Scan for the cell matching the given text and deliver its [x, y] coordinate at center. 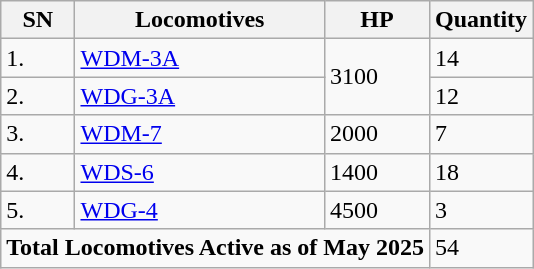
1400 [378, 172]
Locomotives [200, 20]
3. [38, 134]
14 [482, 58]
3 [482, 210]
HP [378, 20]
3100 [378, 77]
WDS-6 [200, 172]
5. [38, 210]
12 [482, 96]
4500 [378, 210]
1. [38, 58]
54 [482, 248]
WDM-7 [200, 134]
Quantity [482, 20]
WDM-3A [200, 58]
WDG-4 [200, 210]
18 [482, 172]
4. [38, 172]
2000 [378, 134]
Total Locomotives Active as of May 2025 [216, 248]
7 [482, 134]
WDG-3A [200, 96]
SN [38, 20]
2. [38, 96]
